Search for the cell housing the specified text and yield its [x, y] center coordinate. 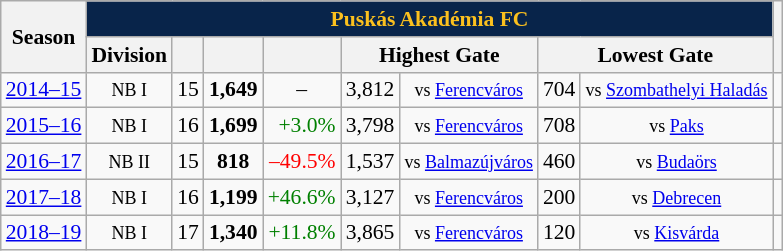
2016–17 [44, 162]
3,127 [370, 197]
708 [560, 126]
3,812 [370, 90]
1,199 [234, 197]
1,699 [234, 126]
2017–18 [44, 197]
Highest Gate [440, 55]
vs Szombathelyi Haladás [676, 90]
460 [560, 162]
1,340 [234, 233]
vs Balmazújváros [468, 162]
Lowest Gate [656, 55]
vs Kisvárda [676, 233]
vs Debrecen [676, 197]
704 [560, 90]
2015–16 [44, 126]
17 [188, 233]
1,649 [234, 90]
+46.6% [302, 197]
NB II [129, 162]
vs Paks [676, 126]
Division [129, 55]
+3.0% [302, 126]
Puskás Akadémia FC [429, 19]
3,865 [370, 233]
1,537 [370, 162]
+11.8% [302, 233]
3,798 [370, 126]
– [302, 90]
Season [44, 36]
2018–19 [44, 233]
200 [560, 197]
818 [234, 162]
–49.5% [302, 162]
vs Budaörs [676, 162]
2014–15 [44, 90]
120 [560, 233]
